Output the [x, y] coordinate of the center of the cell containing the given text.  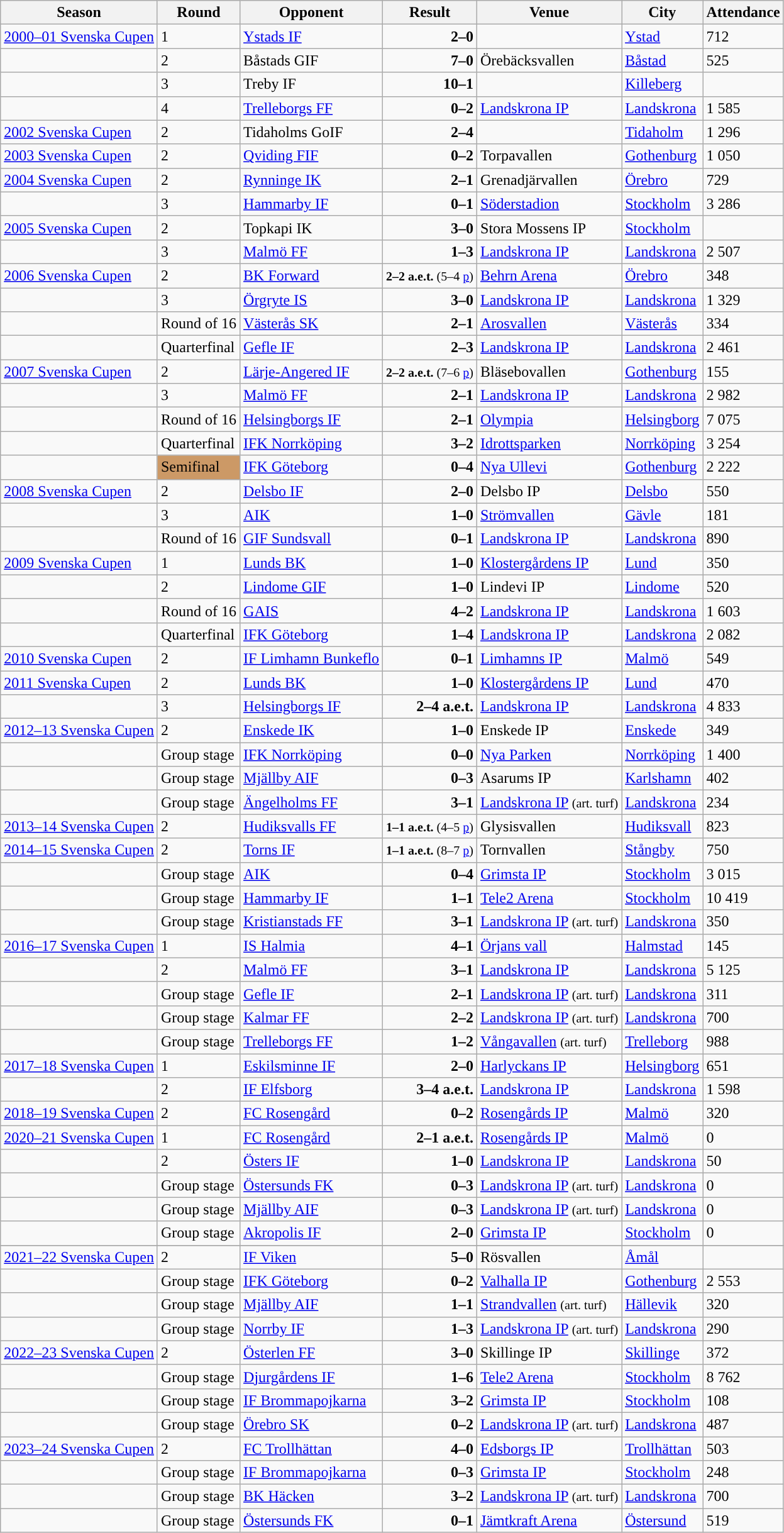
311 [743, 993]
Killeberg [663, 84]
Torns IF [312, 850]
729 [743, 180]
334 [743, 324]
10 419 [743, 898]
Valhalla IP [549, 1281]
Karlshamn [663, 778]
Attendance [743, 13]
712 [743, 36]
Söderstadion [549, 204]
Venue [549, 13]
Enskede IP [549, 731]
IF Viken [312, 1257]
4–2 [430, 611]
2 507 [743, 252]
Nya Ullevi [549, 467]
372 [743, 1353]
Tidaholm [663, 132]
1 400 [743, 755]
2 082 [743, 634]
Västerås SK [312, 324]
2018–19 Svenska Cupen [79, 1114]
Season [79, 13]
Örgryte IS [312, 300]
2003 Svenska Cupen [79, 156]
Treby IF [312, 84]
Opponent [312, 13]
Västerås [663, 324]
Stångby [663, 850]
Trelleborg [663, 1041]
Östersund [663, 1520]
108 [743, 1400]
1 598 [743, 1090]
988 [743, 1041]
Harlyckans IP [549, 1066]
Rösvallen [549, 1257]
GIF Sundsvall [312, 539]
290 [743, 1329]
Edsborgs IP [549, 1448]
4–1 [430, 946]
BK Forward [312, 275]
1–6 [430, 1376]
Bläsebovallen [549, 372]
2021–22 Svenska Cupen [79, 1257]
3 254 [743, 443]
Behrn Arena [549, 275]
1 296 [743, 132]
Örebäcksvallen [549, 60]
2017–18 Svenska Cupen [79, 1066]
Lindome GIF [312, 587]
1 603 [743, 611]
Örjans vall [549, 946]
1 585 [743, 108]
2 982 [743, 396]
Delsbo IP [549, 491]
2023–24 Svenska Cupen [79, 1448]
Glysisvallen [549, 826]
3 015 [743, 874]
Eskilsminne IF [312, 1066]
Qviding FIF [312, 156]
IF Limhamn Bunkeflo [312, 658]
651 [743, 1066]
402 [743, 778]
Enskede [663, 731]
Åmål [663, 1257]
Rynninge IK [312, 180]
2–2 a.e.t. (5–4 p) [430, 275]
3 286 [743, 204]
549 [743, 658]
2–2 a.e.t. (7–6 p) [430, 372]
3–4 a.e.t. [430, 1090]
Stora Mossens IP [549, 228]
IS Halmia [312, 946]
BK Häcken [312, 1497]
Jämtkraft Arena [549, 1520]
2 461 [743, 348]
Gävle [663, 515]
Båstads GIF [312, 60]
2–3 [430, 348]
Skillinge IP [549, 1353]
FC Trollhättan [312, 1448]
2011 Svenska Cupen [79, 682]
Trollhättan [663, 1448]
Kalmar FF [312, 1017]
10–1 [430, 84]
7 075 [743, 419]
2007 Svenska Cupen [79, 372]
750 [743, 850]
Olympia [549, 419]
823 [743, 826]
2002 Svenska Cupen [79, 132]
Delsbo [663, 491]
Grenadjärvallen [549, 180]
248 [743, 1473]
2 553 [743, 1281]
520 [743, 587]
Halmstad [663, 946]
1–2 [430, 1041]
Tidaholms GoIF [312, 132]
Lindome [663, 587]
890 [743, 539]
4–0 [430, 1448]
Arosvallen [549, 324]
Lindevi IP [549, 587]
2012–13 Svenska Cupen [79, 731]
2010 Svenska Cupen [79, 658]
Nya Parken [549, 755]
234 [743, 802]
Delsbo IF [312, 491]
5 125 [743, 970]
2009 Svenska Cupen [79, 563]
8 762 [743, 1376]
Tornvallen [549, 850]
Österlen FF [312, 1353]
2–2 [430, 1017]
Ystads IF [312, 36]
50 [743, 1161]
503 [743, 1448]
Hällevik [663, 1305]
349 [743, 731]
Djurgårdens IF [312, 1376]
2–4 [430, 132]
2008 Svenska Cupen [79, 491]
2–1 a.e.t. [430, 1137]
Strandvallen (art. turf) [549, 1305]
IF Elfsborg [312, 1090]
550 [743, 491]
487 [743, 1424]
525 [743, 60]
Hudiksvalls FF [312, 826]
470 [743, 682]
Båstad [663, 60]
Örebro SK [312, 1424]
0–0 [430, 755]
Kristianstads FF [312, 922]
Strömvallen [549, 515]
Lärje-Angered IF [312, 372]
1–1 a.e.t. (8–7 p) [430, 850]
1 050 [743, 156]
2006 Svenska Cupen [79, 275]
2014–15 Svenska Cupen [79, 850]
Ängelholms FF [312, 802]
Hudiksvall [663, 826]
4 833 [743, 707]
348 [743, 275]
Limhamns IP [549, 658]
Idrottsparken [549, 443]
7–0 [430, 60]
Skillinge [663, 1353]
Vångavallen (art. turf) [549, 1041]
Akropolis IF [312, 1233]
1–4 [430, 634]
519 [743, 1520]
181 [743, 515]
Östers IF [312, 1161]
GAIS [312, 611]
5–0 [430, 1257]
1–1 a.e.t. (4–5 p) [430, 826]
Ystad [663, 36]
155 [743, 372]
Norrby IF [312, 1329]
Enskede IK [312, 731]
2005 Svenska Cupen [79, 228]
City [663, 13]
2016–17 Svenska Cupen [79, 946]
2004 Svenska Cupen [79, 180]
4 [199, 108]
2000–01 Svenska Cupen [79, 36]
Semifinal [199, 467]
Round [199, 13]
2–4 a.e.t. [430, 707]
Torpavallen [549, 156]
145 [743, 946]
Asarums IP [549, 778]
2 222 [743, 467]
2020–21 Svenska Cupen [79, 1137]
1 329 [743, 300]
Result [430, 13]
2022–23 Svenska Cupen [79, 1353]
2013–14 Svenska Cupen [79, 826]
Topkapi IK [312, 228]
